From the cell containing the given text, extract its center point as [X, Y] coordinate. 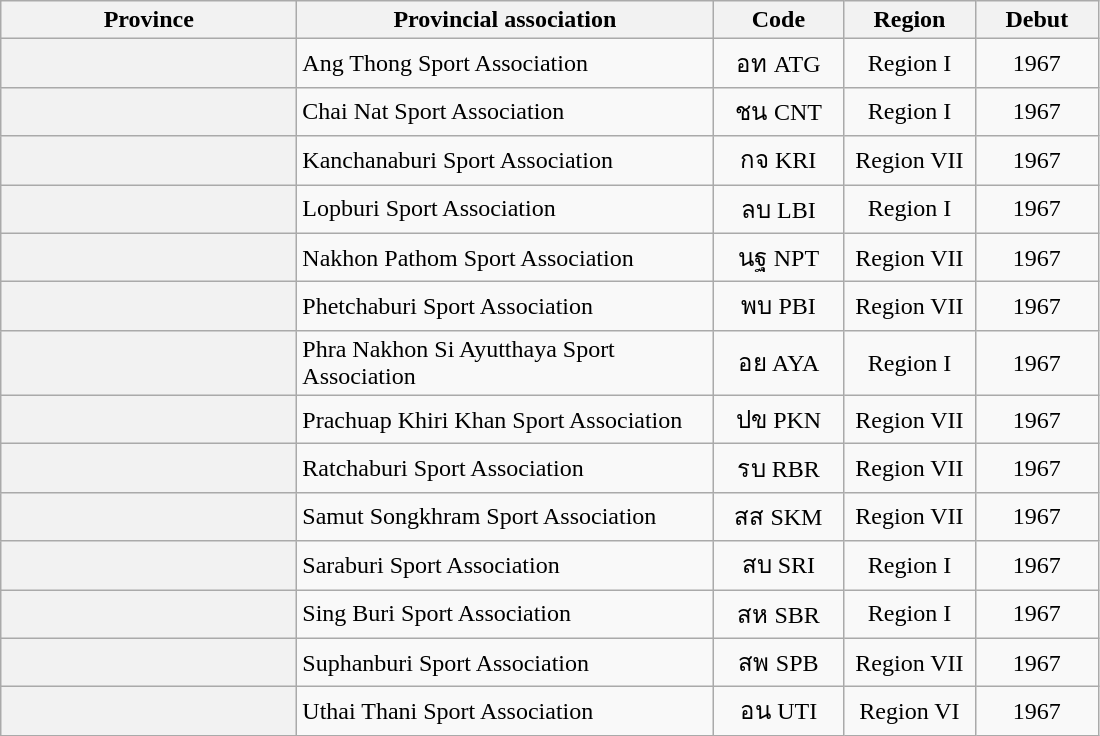
Debut [1037, 20]
Ratchaburi Sport Association [505, 468]
Sing Buri Sport Association [505, 614]
ชน CNT [778, 112]
Chai Nat Sport Association [505, 112]
ปข PKN [778, 420]
อท ATG [778, 64]
Nakhon Pathom Sport Association [505, 258]
สห SBR [778, 614]
Kanchanaburi Sport Association [505, 160]
Lopburi Sport Association [505, 208]
พบ PBI [778, 306]
กจ KRI [778, 160]
Samut Songkhram Sport Association [505, 516]
Region [910, 20]
ลบ LBI [778, 208]
Province [149, 20]
Uthai Thani Sport Association [505, 712]
Saraburi Sport Association [505, 566]
Phetchaburi Sport Association [505, 306]
สบ SRI [778, 566]
นฐ NPT [778, 258]
สส SKM [778, 516]
อน UTI [778, 712]
Prachuap Khiri Khan Sport Association [505, 420]
อย AYA [778, 362]
Region VI [910, 712]
Code [778, 20]
Phra Nakhon Si Ayutthaya Sport Association [505, 362]
สพ SPB [778, 662]
Ang Thong Sport Association [505, 64]
Suphanburi Sport Association [505, 662]
รบ RBR [778, 468]
Provincial association [505, 20]
